Determine the [X, Y] coordinate at the center of the cell enclosing the given text.  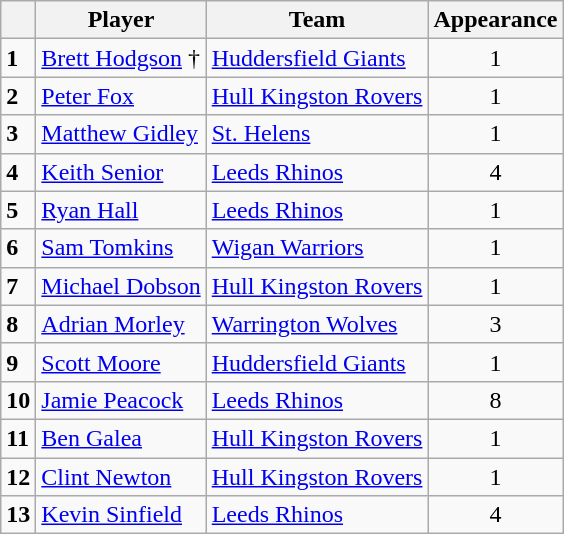
Kevin Sinfield [121, 515]
Matthew Gidley [121, 134]
St. Helens [317, 134]
11 [18, 438]
Player [121, 20]
6 [18, 248]
Michael Dobson [121, 286]
Peter Fox [121, 96]
Scott Moore [121, 362]
Warrington Wolves [317, 324]
Keith Senior [121, 172]
13 [18, 515]
2 [18, 96]
Team [317, 20]
Sam Tomkins [121, 248]
12 [18, 477]
Jamie Peacock [121, 400]
7 [18, 286]
10 [18, 400]
Ben Galea [121, 438]
9 [18, 362]
5 [18, 210]
Brett Hodgson † [121, 58]
Appearance [496, 20]
Clint Newton [121, 477]
Ryan Hall [121, 210]
Wigan Warriors [317, 248]
Adrian Morley [121, 324]
